Pinpoint the cell where the given text exists, returning its (X, Y) midpoint coordinate. 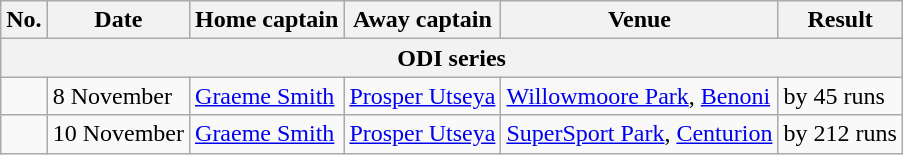
Date (118, 20)
No. (24, 20)
10 November (118, 134)
Venue (640, 20)
by 212 runs (840, 134)
SuperSport Park, Centurion (640, 134)
ODI series (452, 58)
8 November (118, 96)
Home captain (267, 20)
Willowmoore Park, Benoni (640, 96)
by 45 runs (840, 96)
Result (840, 20)
Away captain (422, 20)
